Find where the given text appears and provide that cell's center as [x, y] coordinate. 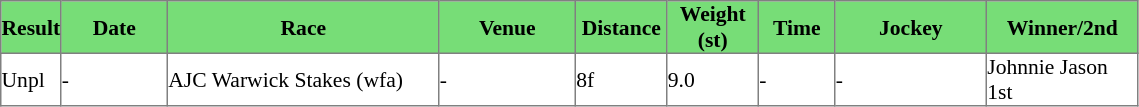
Time [797, 27]
Johnnie Jason 1st [1063, 79]
Distance [622, 27]
9.0 [713, 79]
Jockey [911, 27]
Winner/2nd [1063, 27]
Result [31, 27]
Venue [507, 27]
Unpl [31, 79]
AJC Warwick Stakes (wfa) [304, 79]
Race [304, 27]
Weight (st) [713, 27]
8f [622, 79]
Date [114, 27]
